Return (x, y) of the center of cell containing provided text 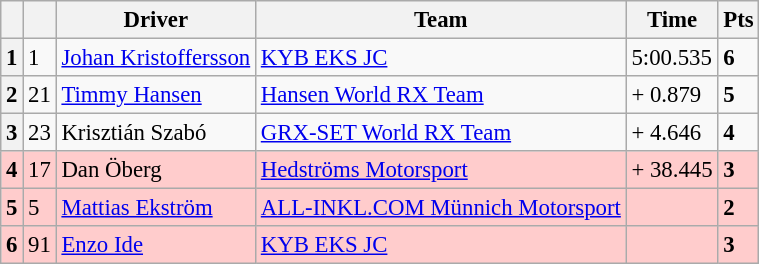
Enzo Ide (156, 245)
Pts (738, 20)
Driver (156, 20)
Hansen World RX Team (440, 95)
Johan Kristoffersson (156, 58)
Team (440, 20)
+ 0.879 (672, 95)
Mattias Ekström (156, 208)
ALL-INKL.COM Münnich Motorsport (440, 208)
GRX-SET World RX Team (440, 133)
91 (40, 245)
Hedströms Motorsport (440, 170)
Dan Öberg (156, 170)
Time (672, 20)
21 (40, 95)
23 (40, 133)
Timmy Hansen (156, 95)
+ 4.646 (672, 133)
17 (40, 170)
Krisztián Szabó (156, 133)
5:00.535 (672, 58)
+ 38.445 (672, 170)
